For the text-containing cell, return its midpoint in (X, Y) coordinate format. 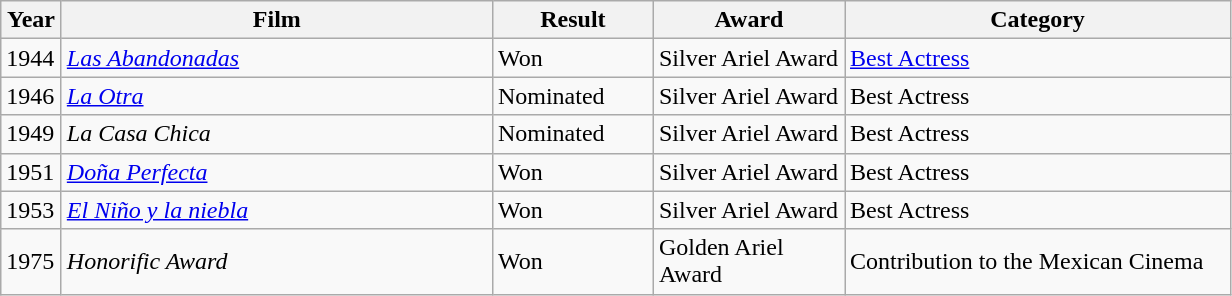
Category (1037, 20)
1949 (32, 134)
Result (572, 20)
Year (32, 20)
Contribution to the Mexican Cinema (1037, 262)
1975 (32, 262)
Film (276, 20)
Golden Ariel Award (748, 262)
1953 (32, 210)
El Niño y la niebla (276, 210)
Doña Perfecta (276, 172)
La Casa Chica (276, 134)
1944 (32, 58)
Honorific Award (276, 262)
Award (748, 20)
1951 (32, 172)
La Otra (276, 96)
Las Abandonadas (276, 58)
1946 (32, 96)
